Extract the (X, Y) coordinate from the center of the cell holding the provided text.  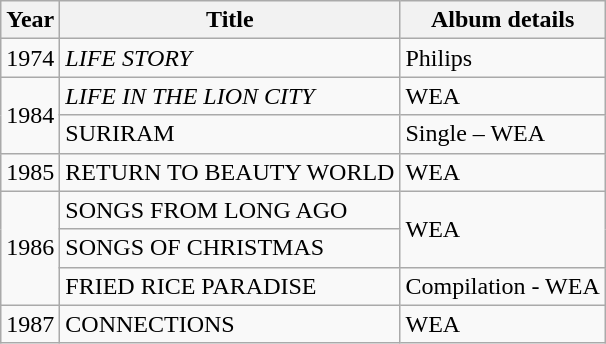
1984 (30, 115)
SURIRAM (230, 134)
RETURN TO BEAUTY WORLD (230, 172)
CONNECTIONS (230, 324)
Album details (502, 20)
Compilation - WEA (502, 286)
Single – WEA (502, 134)
SONGS OF CHRISTMAS (230, 248)
1974 (30, 58)
1986 (30, 248)
FRIED RICE PARADISE (230, 286)
Philips (502, 58)
1985 (30, 172)
LIFE STORY (230, 58)
SONGS FROM LONG AGO (230, 210)
LIFE IN THE LION CITY (230, 96)
Year (30, 20)
Title (230, 20)
1987 (30, 324)
